Find where the given text appears and provide that cell's center as (x, y) coordinate. 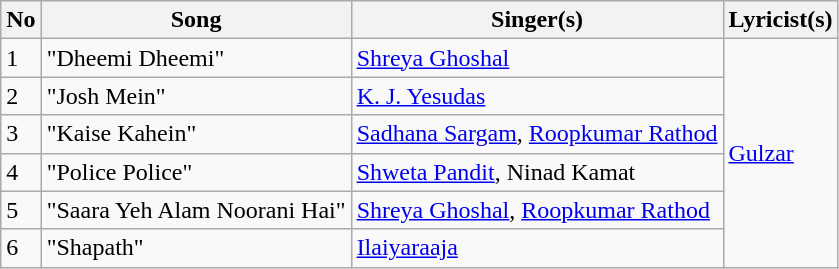
"Dheemi Dheemi" (196, 58)
Shreya Ghoshal, Roopkumar Rathod (537, 210)
Song (196, 20)
"Kaise Kahein" (196, 134)
Lyricist(s) (780, 20)
"Josh Mein" (196, 96)
5 (21, 210)
2 (21, 96)
"Shapath" (196, 248)
Gulzar (780, 153)
K. J. Yesudas (537, 96)
Shreya Ghoshal (537, 58)
"Police Police" (196, 172)
Sadhana Sargam, Roopkumar Rathod (537, 134)
Singer(s) (537, 20)
6 (21, 248)
Shweta Pandit, Ninad Kamat (537, 172)
3 (21, 134)
No (21, 20)
"Saara Yeh Alam Noorani Hai" (196, 210)
4 (21, 172)
Ilaiyaraaja (537, 248)
1 (21, 58)
